Capture the cell that displays the provided text and extract its (X, Y) central coordinate. 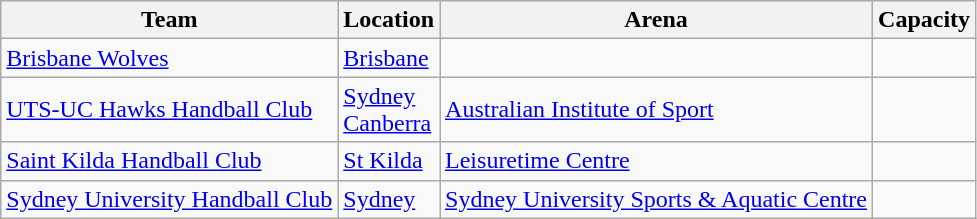
St Kilda (389, 161)
Capacity (924, 20)
Australian Institute of Sport (656, 110)
SydneyCanberra (389, 110)
Arena (656, 20)
Sydney University Sports & Aquatic Centre (656, 199)
Sydney University Handball Club (170, 199)
Team (170, 20)
UTS-UC Hawks Handball Club (170, 110)
Location (389, 20)
Brisbane Wolves (170, 58)
Saint Kilda Handball Club (170, 161)
Leisuretime Centre (656, 161)
Sydney (389, 199)
Brisbane (389, 58)
